Provide the [x, y] coordinate of the cell's center where the given text is located.  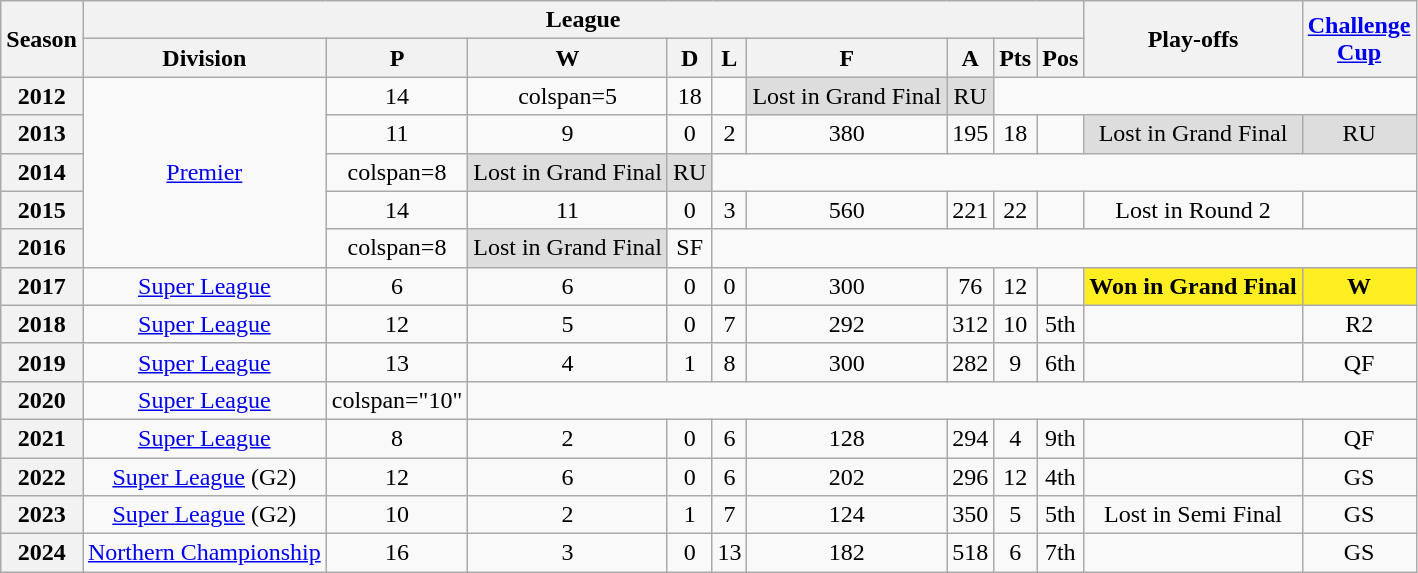
2021 [42, 438]
380 [847, 134]
colspan=5 [568, 96]
R2 [1359, 324]
76 [970, 286]
312 [970, 324]
Season [42, 39]
League [582, 20]
7th [1060, 553]
Pts [1016, 58]
296 [970, 477]
2016 [42, 248]
182 [847, 553]
124 [847, 515]
2017 [42, 286]
16 [397, 553]
Lost in Semi Final [1193, 515]
P [397, 58]
Pos [1060, 58]
Won in Grand Final [1193, 286]
2014 [42, 172]
2024 [42, 553]
22 [1016, 210]
282 [970, 362]
350 [970, 515]
2015 [42, 210]
2023 [42, 515]
2012 [42, 96]
Lost in Round 2 [1193, 210]
L [730, 58]
4th [1060, 477]
2013 [42, 134]
Northern Championship [204, 553]
2018 [42, 324]
292 [847, 324]
195 [970, 134]
F [847, 58]
2022 [42, 477]
294 [970, 438]
202 [847, 477]
2019 [42, 362]
Division [204, 58]
ChallengeCup [1359, 39]
6th [1060, 362]
Premier [204, 172]
518 [970, 553]
D [689, 58]
colspan="10" [397, 400]
560 [847, 210]
Play-offs [1193, 39]
A [970, 58]
2020 [42, 400]
SF [689, 248]
221 [970, 210]
128 [847, 438]
9th [1060, 438]
